Return [x, y] of the center of cell containing provided text 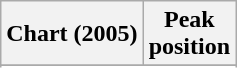
Chart (2005) [72, 34]
Peak position [189, 34]
